Locate the cell with the specified text and output its [x, y] center coordinate. 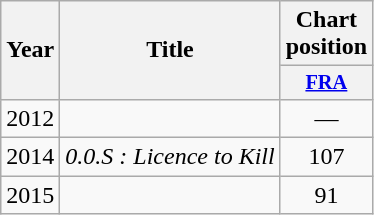
— [326, 118]
Chart position [326, 34]
2015 [30, 195]
0.0.S : Licence to Kill [170, 157]
107 [326, 157]
Title [170, 50]
91 [326, 195]
2012 [30, 118]
Year [30, 50]
2014 [30, 157]
FRA [326, 83]
